From the cell containing the given text, extract its center point as [x, y] coordinate. 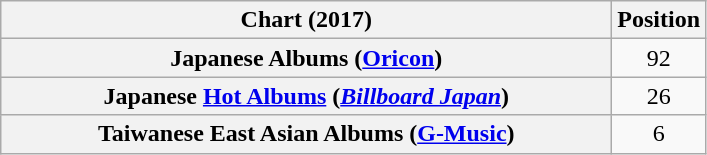
26 [659, 96]
6 [659, 134]
Japanese Albums (Oricon) [306, 58]
Taiwanese East Asian Albums (G-Music) [306, 134]
Japanese Hot Albums (Billboard Japan) [306, 96]
92 [659, 58]
Position [659, 20]
Chart (2017) [306, 20]
